Extract the (x, y) coordinate from the center of the cell holding the provided text.  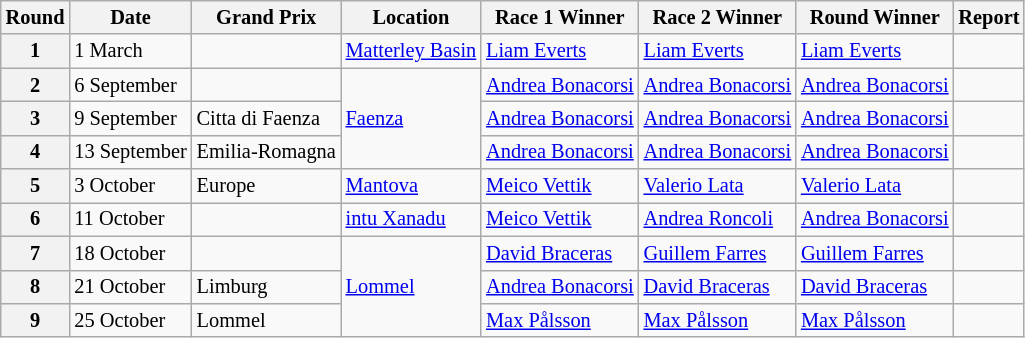
5 (36, 186)
Race 2 Winner (718, 17)
Citta di Faenza (266, 118)
Matterley Basin (411, 51)
9 (36, 320)
intu Xanadu (411, 219)
21 October (130, 287)
9 September (130, 118)
11 October (130, 219)
18 October (130, 253)
8 (36, 287)
Limburg (266, 287)
Emilia-Romagna (266, 152)
7 (36, 253)
3 October (130, 186)
4 (36, 152)
Grand Prix (266, 17)
Date (130, 17)
1 (36, 51)
13 September (130, 152)
Race 1 Winner (560, 17)
3 (36, 118)
Location (411, 17)
Round Winner (874, 17)
Europe (266, 186)
Faenza (411, 118)
6 (36, 219)
25 October (130, 320)
2 (36, 85)
Mantova (411, 186)
Report (990, 17)
Andrea Roncoli (718, 219)
6 September (130, 85)
1 March (130, 51)
Round (36, 17)
